For the text-containing cell, return its midpoint in [X, Y] coordinate format. 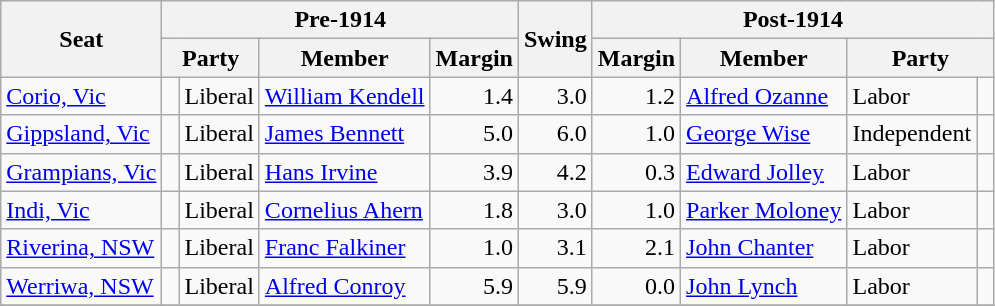
John Lynch [764, 286]
Riverina, NSW [82, 248]
Franc Falkiner [344, 248]
Parker Moloney [764, 210]
1.4 [474, 96]
James Bennett [344, 134]
Gippsland, Vic [82, 134]
Corio, Vic [82, 96]
Alfred Conroy [344, 286]
Post-1914 [792, 20]
3.9 [474, 172]
Werriwa, NSW [82, 286]
Seat [82, 39]
2.1 [636, 248]
Edward Jolley [764, 172]
William Kendell [344, 96]
4.2 [555, 172]
Grampians, Vic [82, 172]
1.2 [636, 96]
6.0 [555, 134]
1.8 [474, 210]
3.1 [555, 248]
Independent [912, 134]
Alfred Ozanne [764, 96]
0.3 [636, 172]
Indi, Vic [82, 210]
Cornelius Ahern [344, 210]
0.0 [636, 286]
John Chanter [764, 248]
George Wise [764, 134]
Hans Irvine [344, 172]
5.0 [474, 134]
Swing [555, 39]
Pre-1914 [340, 20]
